Find where the given text appears and provide that cell's center as (X, Y) coordinate. 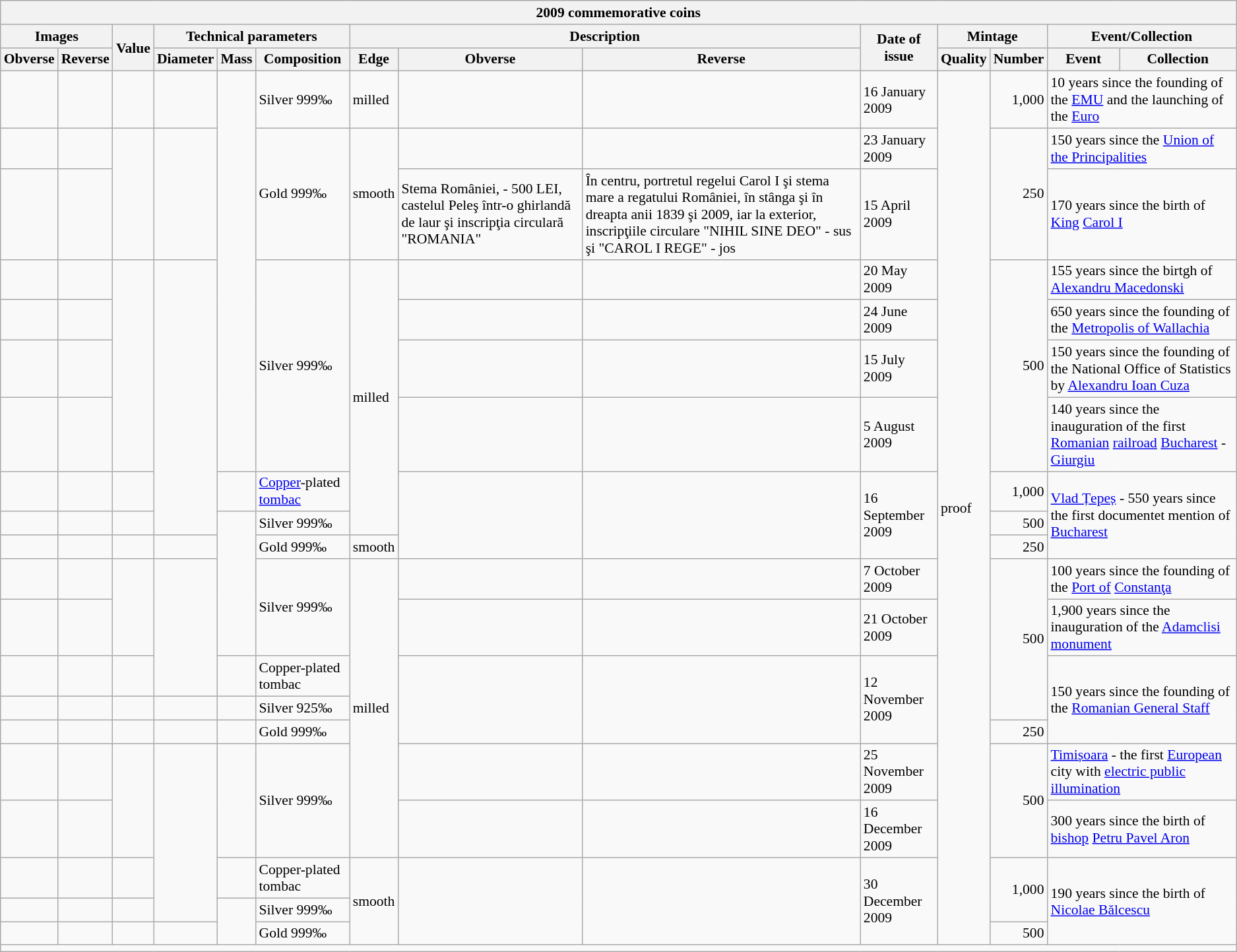
155 years since the birtgh of Alexandru Macedonski (1142, 280)
150 years since the Union of the Principalities (1142, 149)
Timișoara - the first European city with electric public illumination (1142, 772)
Event/Collection (1142, 36)
15 July 2009 (899, 369)
140 years since the inauguration of the first Romanian railroad Bucharest - Giurgiu (1142, 434)
Value (133, 48)
Composition (302, 59)
150 years since the founding of the National Office of Statistics by Alexandru Ioan Cuza (1142, 369)
20 May 2009 (899, 280)
Description (605, 36)
10 years since the founding of the EMU and the launching of the Euro (1142, 100)
Number (1019, 59)
Stema României, - 500 LEI, castelul Peleş într-o ghirlandă de laur şi inscripţia circulară "ROMANIA" (490, 214)
2009 commemorative coins (619, 13)
100 years since the founding of the Port of Constanţa (1142, 579)
30 December 2009 (899, 901)
5 August 2009 (899, 434)
24 June 2009 (899, 321)
Silver 925‰ (302, 709)
Vlad Țepeș - 550 years since the first documentet mention of Bucharest (1142, 515)
170 years since the birth of King Carol I (1142, 214)
Mintage (992, 36)
190 years since the birth of Nicolae Bălcescu (1142, 901)
proof (964, 508)
Technical parameters (252, 36)
Images (57, 36)
16 September 2009 (899, 515)
23 January 2009 (899, 149)
Quality (964, 59)
Collection (1178, 59)
650 years since the founding of the Metropolis of Wallachia (1142, 321)
Edge (374, 59)
300 years since the birth of bishop Petru Pavel Aron (1142, 830)
Date of issue (899, 48)
15 April 2009 (899, 214)
Diameter (185, 59)
Mass (236, 59)
Event (1083, 59)
25 November 2009 (899, 772)
12 November 2009 (899, 700)
16 January 2009 (899, 100)
1,900 years since the inauguration of the Adamclisi monument (1142, 628)
150 years since the founding of the Romanian General Staff (1142, 700)
7 October 2009 (899, 579)
21 October 2009 (899, 628)
16 December 2009 (899, 830)
